Locate the cell with the specified text and output its (x, y) center coordinate. 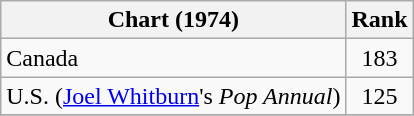
U.S. (Joel Whitburn's Pop Annual) (174, 96)
Chart (1974) (174, 20)
Canada (174, 58)
125 (380, 96)
183 (380, 58)
Rank (380, 20)
